Determine the [x, y] coordinate at the center of the cell enclosing the given text.  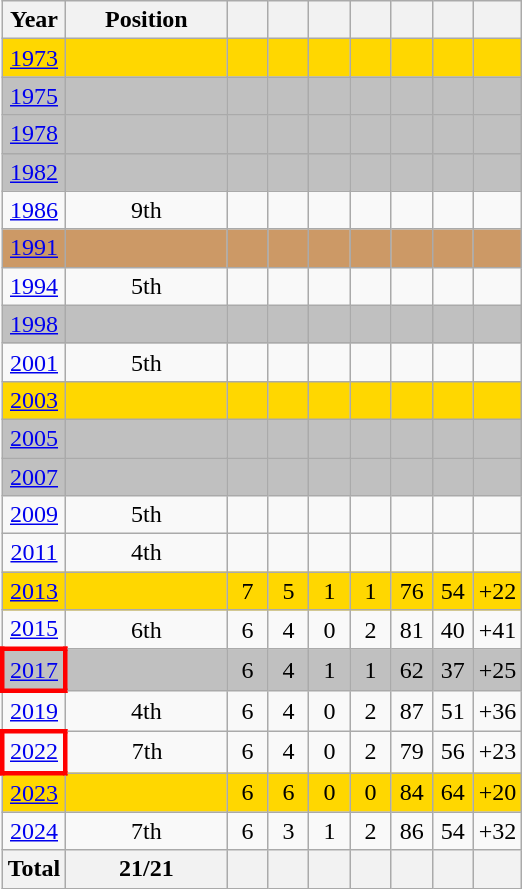
9th [146, 210]
+25 [498, 670]
2024 [34, 831]
1978 [34, 134]
2019 [34, 710]
+41 [498, 630]
2013 [34, 591]
+32 [498, 831]
2001 [34, 362]
2015 [34, 630]
51 [452, 710]
3 [288, 831]
2017 [34, 670]
86 [412, 831]
21/21 [146, 869]
5 [288, 591]
1973 [34, 58]
+36 [498, 710]
6th [146, 630]
56 [452, 752]
Total [34, 869]
7 [248, 591]
1982 [34, 172]
+22 [498, 591]
Position [146, 20]
37 [452, 670]
2009 [34, 515]
1994 [34, 286]
+23 [498, 752]
1998 [34, 324]
81 [412, 630]
1986 [34, 210]
62 [412, 670]
84 [412, 792]
87 [412, 710]
76 [412, 591]
2005 [34, 438]
40 [452, 630]
1975 [34, 96]
2011 [34, 553]
64 [452, 792]
Year [34, 20]
1991 [34, 248]
2022 [34, 752]
2023 [34, 792]
79 [412, 752]
+20 [498, 792]
2007 [34, 477]
2003 [34, 400]
